For the text-containing cell, return its midpoint in [X, Y] coordinate format. 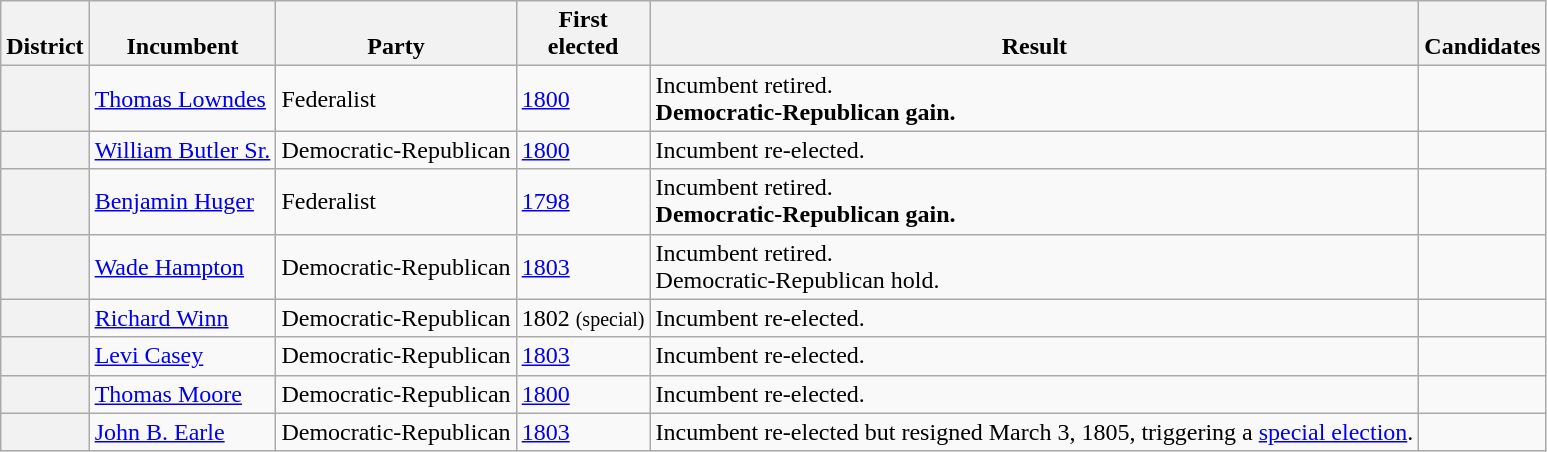
Benjamin Huger [182, 202]
Richard Winn [182, 318]
Wade Hampton [182, 266]
John B. Earle [182, 432]
1798 [583, 202]
Incumbent re-elected but resigned March 3, 1805, triggering a special election. [1034, 432]
District [45, 34]
William Butler Sr. [182, 150]
Thomas Moore [182, 394]
Party [396, 34]
Firstelected [583, 34]
Incumbent [182, 34]
Thomas Lowndes [182, 98]
Candidates [1482, 34]
1802 (special) [583, 318]
Incumbent retired.Democratic-Republican hold. [1034, 266]
Result [1034, 34]
Levi Casey [182, 356]
